Scan for the cell matching the given text and deliver its [x, y] coordinate at center. 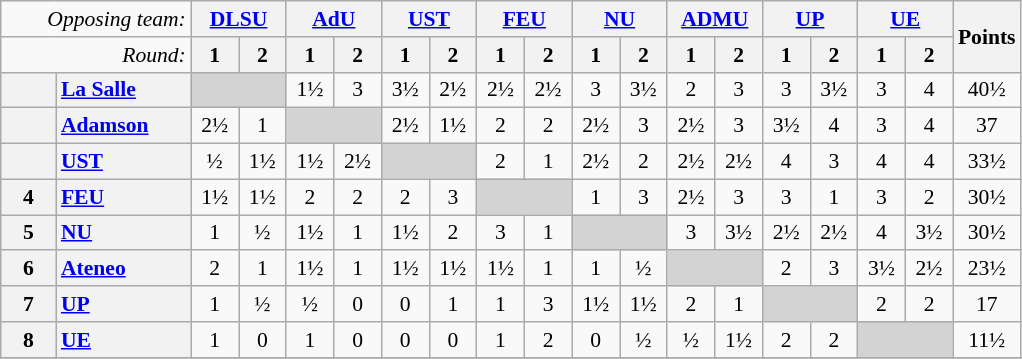
Ateneo [124, 269]
Points [987, 36]
8 [28, 340]
40½ [987, 90]
7 [28, 304]
Opposing team: [96, 19]
Adamson [124, 126]
ADMU [714, 19]
La Salle [124, 90]
6 [28, 269]
23½ [987, 269]
Round: [96, 55]
DLSU [238, 19]
5 [28, 233]
37 [987, 126]
33½ [987, 162]
17 [987, 304]
11½ [987, 340]
AdU [334, 19]
